Pinpoint the cell where the given text exists, returning its (x, y) midpoint coordinate. 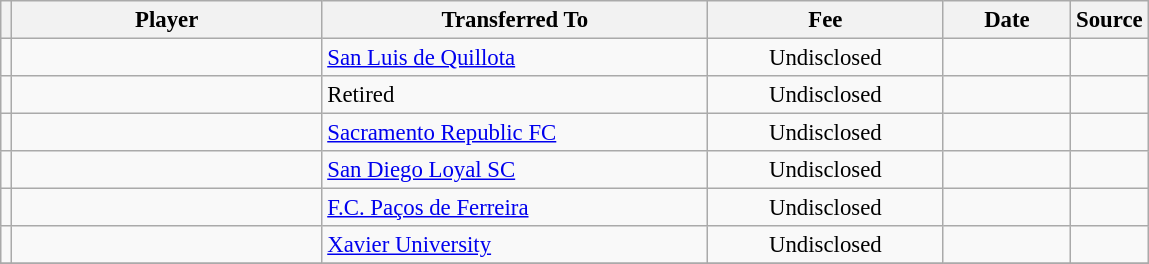
F.C. Paços de Ferreira (515, 208)
Fee (826, 20)
Transferred To (515, 20)
Retired (515, 95)
Xavier University (515, 245)
Source (1110, 20)
Player (166, 20)
Date (1007, 20)
San Diego Loyal SC (515, 170)
San Luis de Quillota (515, 58)
Sacramento Republic FC (515, 133)
